Detect which cell encompasses the target text, then output its [x, y] center coordinate. 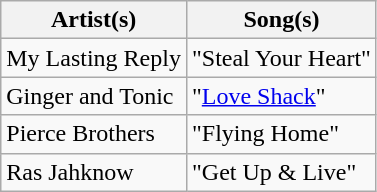
Artist(s) [94, 20]
Song(s) [281, 20]
Ginger and Tonic [94, 96]
Ras Jahknow [94, 172]
Pierce Brothers [94, 134]
"Get Up & Live" [281, 172]
My Lasting Reply [94, 58]
"Flying Home" [281, 134]
"Steal Your Heart" [281, 58]
"Love Shack" [281, 96]
